Return the [x, y] coordinate for the center point of the cell that contains the specified text.  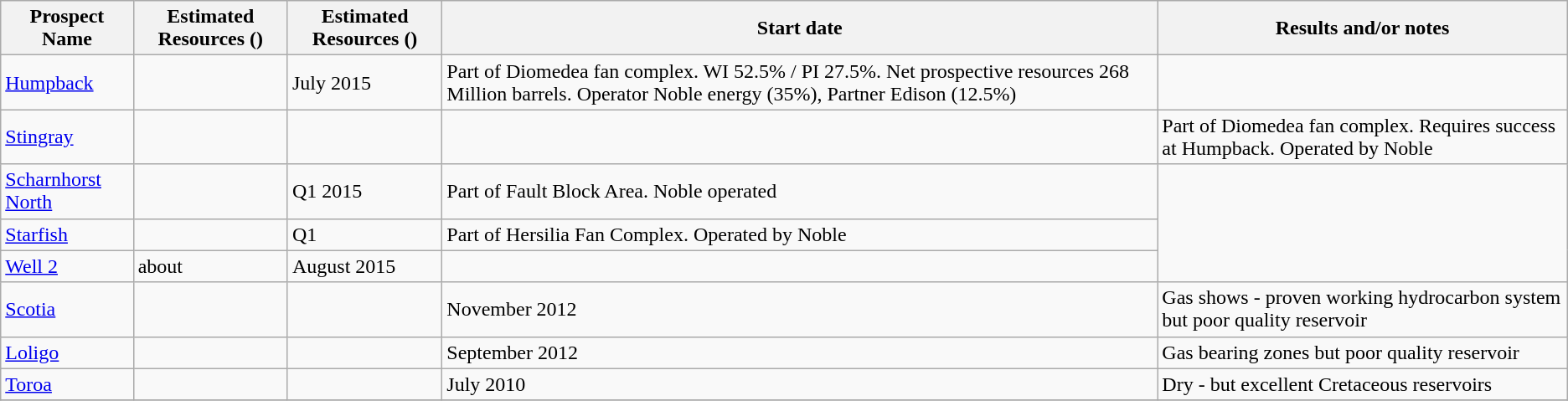
Dry - but excellent Cretaceous reservoirs [1362, 384]
Part of Fault Block Area. Noble operated [800, 191]
Q1 [364, 234]
September 2012 [800, 352]
Start date [800, 28]
August 2015 [364, 266]
about [210, 266]
Results and/or notes [1362, 28]
Gas shows - proven working hydrocarbon system but poor quality reservoir [1362, 310]
Well 2 [67, 266]
July 2010 [800, 384]
Q1 2015 [364, 191]
Scotia [67, 310]
Humpback [67, 82]
Gas bearing zones but poor quality reservoir [1362, 352]
Part of Diomedea fan complex. WI 52.5% / PI 27.5%. Net prospective resources 268 Million barrels. Operator Noble energy (35%), Partner Edison (12.5%) [800, 82]
Prospect Name [67, 28]
July 2015 [364, 82]
Scharnhorst North [67, 191]
Part of Hersilia Fan Complex. Operated by Noble [800, 234]
Toroa [67, 384]
Part of Diomedea fan complex. Requires success at Humpback. Operated by Noble [1362, 137]
Loligo [67, 352]
Stingray [67, 137]
Starfish [67, 234]
November 2012 [800, 310]
